Identify which cell holds the provided text, then report its [x, y] central coordinate. 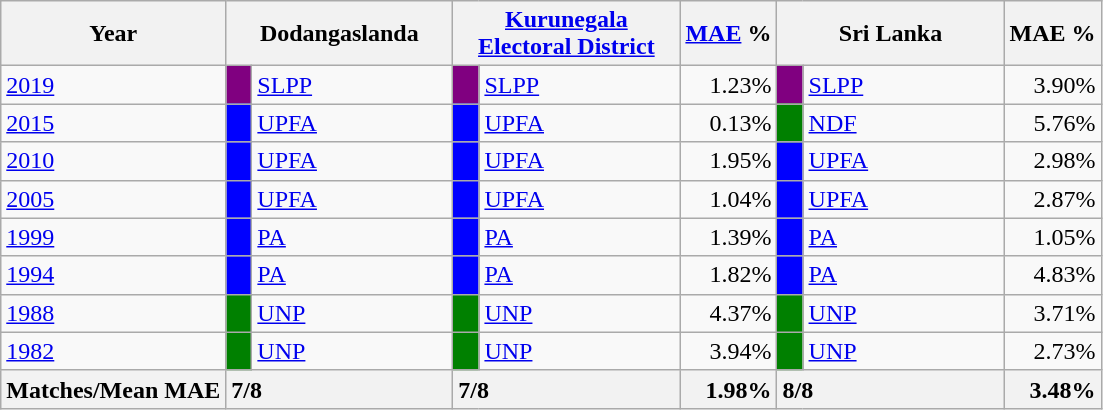
1.95% [728, 161]
1988 [114, 313]
1.82% [728, 275]
1.23% [728, 85]
4.83% [1052, 275]
2005 [114, 199]
2.73% [1052, 351]
Kurunegala Electoral District [566, 34]
3.48% [1052, 389]
1.39% [728, 237]
1.98% [728, 389]
2.87% [1052, 199]
Matches/Mean MAE [114, 389]
4.37% [728, 313]
5.76% [1052, 123]
2019 [114, 85]
3.94% [728, 351]
2010 [114, 161]
1999 [114, 237]
1982 [114, 351]
8/8 [890, 389]
1994 [114, 275]
NDF [904, 123]
2015 [114, 123]
Year [114, 34]
Sri Lanka [890, 34]
0.13% [728, 123]
1.04% [728, 199]
3.71% [1052, 313]
1.05% [1052, 237]
3.90% [1052, 85]
Dodangaslanda [340, 34]
2.98% [1052, 161]
